Pinpoint the cell where the given text exists, returning its (x, y) midpoint coordinate. 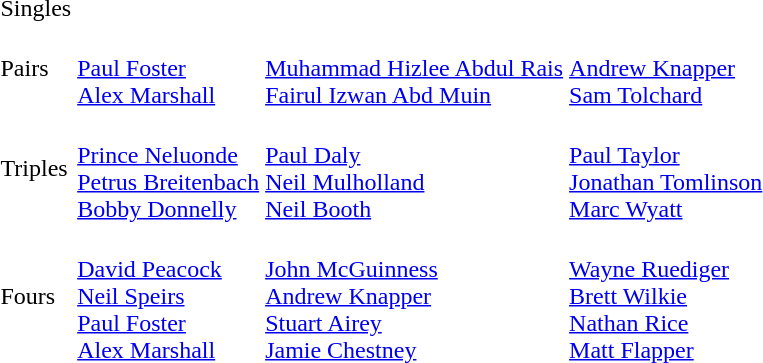
Prince NeluondePetrus BreitenbachBobby Donnelly (168, 168)
Paul DalyNeil MulhollandNeil Booth (414, 168)
Muhammad Hizlee Abdul RaisFairul Izwan Abd Muin (414, 68)
Paul FosterAlex Marshall (168, 68)
